Identify which cell holds the provided text, then report its [X, Y] central coordinate. 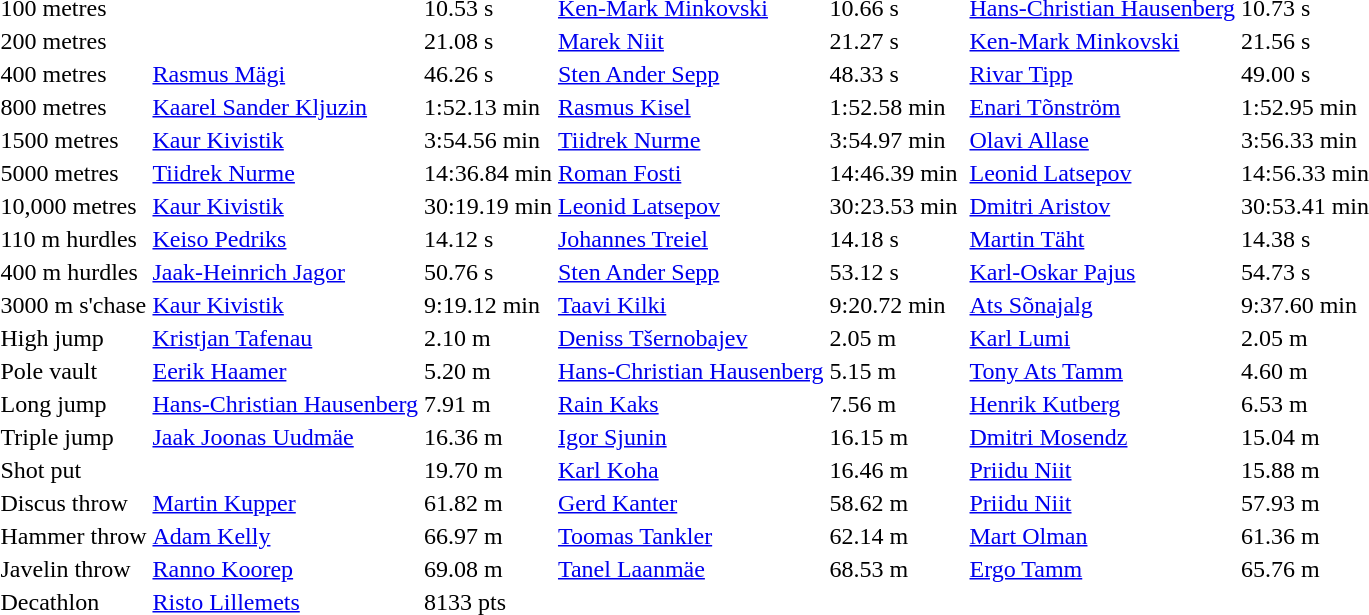
16.15 m [896, 437]
9:20.72 min [896, 305]
16.46 m [896, 470]
30:23.53 min [896, 206]
Henrik Kutberg [1102, 404]
Gerd Kanter [690, 503]
Dmitri Aristov [1102, 206]
Rasmus Mägi [285, 74]
Kaarel Sander Kljuzin [285, 107]
Marek Niit [690, 41]
Rivar Tipp [1102, 74]
14.18 s [896, 239]
Rain Kaks [690, 404]
68.53 m [896, 569]
5.20 m [488, 371]
Mart Olman [1102, 536]
Kristjan Tafenau [285, 338]
21.08 s [488, 41]
50.76 s [488, 272]
Johannes Treiel [690, 239]
Jaak Joonas Uudmäe [285, 437]
46.26 s [488, 74]
3:54.56 min [488, 140]
62.14 m [896, 536]
2.05 m [896, 338]
Jaak-Heinrich Jagor [285, 272]
9:19.12 min [488, 305]
30:19.19 min [488, 206]
7.56 m [896, 404]
7.91 m [488, 404]
Dmitri Mosendz [1102, 437]
19.70 m [488, 470]
Tony Ats Tamm [1102, 371]
58.62 m [896, 503]
53.12 s [896, 272]
2.10 m [488, 338]
Ats Sõnajalg [1102, 305]
Keiso Pedriks [285, 239]
Karl Lumi [1102, 338]
1:52.58 min [896, 107]
Tanel Laanmäe [690, 569]
Ranno Koorep [285, 569]
Taavi Kilki [690, 305]
Rasmus Kisel [690, 107]
Roman Fosti [690, 173]
14.12 s [488, 239]
14:46.39 min [896, 173]
3:54.97 min [896, 140]
Ergo Tamm [1102, 569]
14:36.84 min [488, 173]
Karl-Oskar Pajus [1102, 272]
61.82 m [488, 503]
Ken-Mark Minkovski [1102, 41]
Eerik Haamer [285, 371]
Martin Kupper [285, 503]
Igor Sjunin [690, 437]
69.08 m [488, 569]
Toomas Tankler [690, 536]
16.36 m [488, 437]
48.33 s [896, 74]
Olavi Allase [1102, 140]
66.97 m [488, 536]
Adam Kelly [285, 536]
Karl Koha [690, 470]
5.15 m [896, 371]
1:52.13 min [488, 107]
Enari Tõnström [1102, 107]
Martin Täht [1102, 239]
21.27 s [896, 41]
Deniss Tšernobajev [690, 338]
